From the cell containing the given text, extract its center point as (x, y) coordinate. 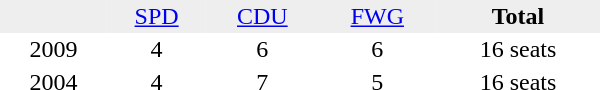
FWG (377, 16)
Total (518, 16)
2009 (54, 50)
CDU (262, 16)
16 seats (518, 50)
SPD (156, 16)
4 (156, 50)
